Find where the given text appears and provide that cell's center as (x, y) coordinate. 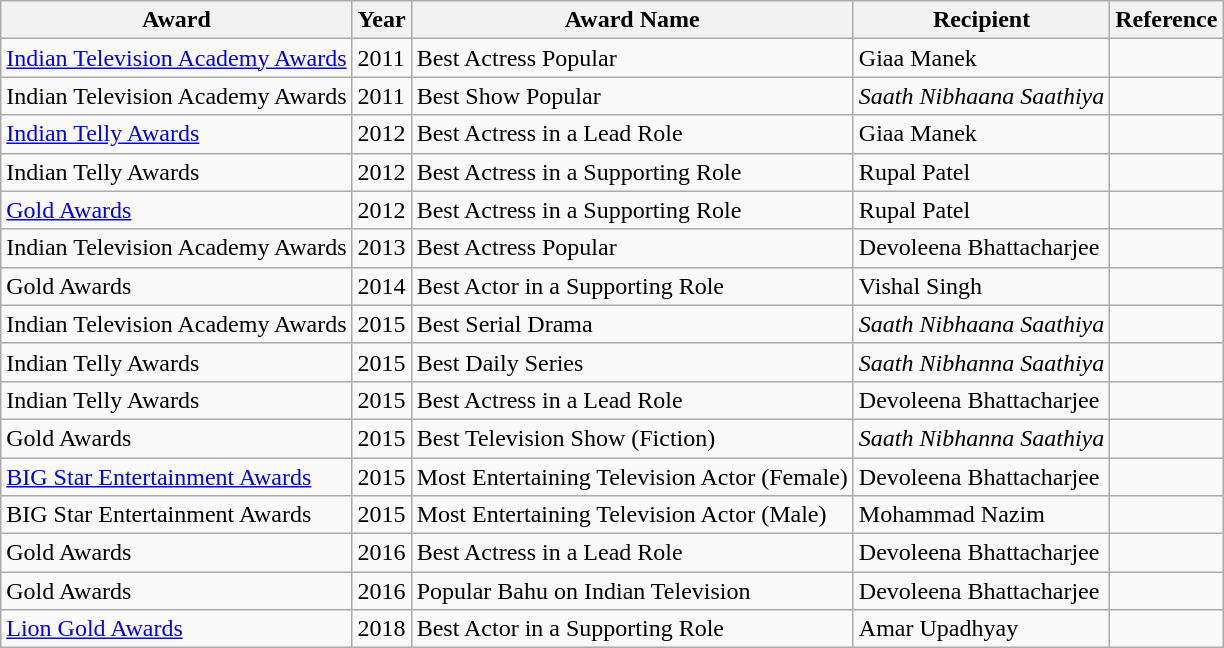
Best Serial Drama (632, 324)
Mohammad Nazim (981, 515)
2013 (382, 248)
Award Name (632, 20)
Most Entertaining Television Actor (Female) (632, 477)
Recipient (981, 20)
Award (176, 20)
Amar Upadhyay (981, 629)
Reference (1166, 20)
Best Television Show (Fiction) (632, 438)
Best Show Popular (632, 96)
Best Daily Series (632, 362)
Most Entertaining Television Actor (Male) (632, 515)
Vishal Singh (981, 286)
2014 (382, 286)
2018 (382, 629)
Lion Gold Awards (176, 629)
Popular Bahu on Indian Television (632, 591)
Year (382, 20)
